Return [X, Y] of the center of cell containing provided text 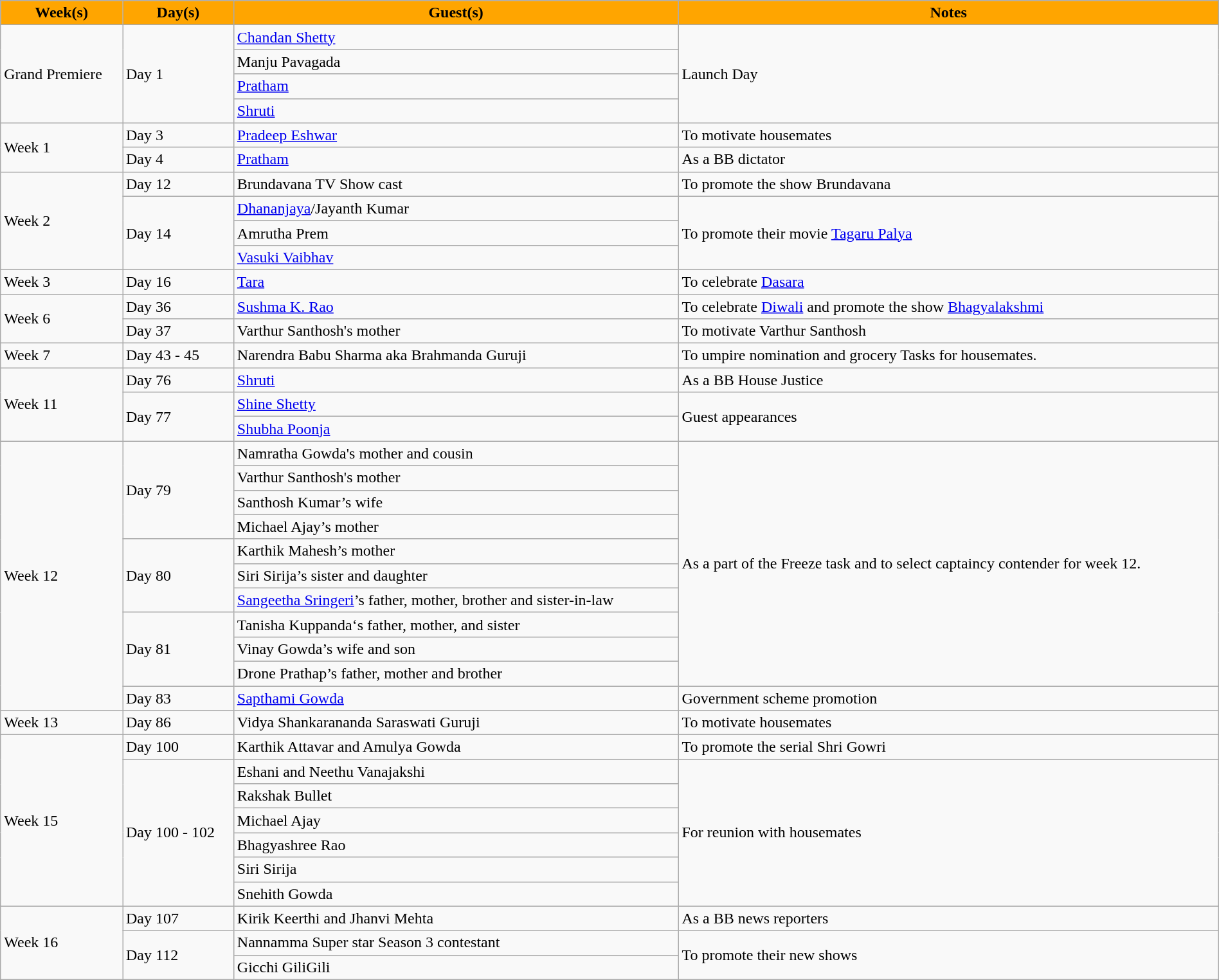
As a BB dictator [948, 159]
Day 3 [177, 135]
Siri Sirija [456, 869]
Sushma K. Rao [456, 307]
Shubha Poonja [456, 429]
Day 86 [177, 723]
Chandan Shetty [456, 37]
Snehith Gowda [456, 894]
For reunion with housemates [948, 833]
Government scheme promotion [948, 698]
Day(s) [177, 13]
Tanisha Kuppanda‘s father, mother, and sister [456, 624]
To celebrate Dasara [948, 282]
Gicchi GiliGili [456, 967]
As a BB news reporters [948, 918]
To umpire nomination and grocery Tasks for housemates. [948, 356]
Week 6 [62, 319]
Guest appearances [948, 417]
Week(s) [62, 13]
Michael Ajay’s mother [456, 527]
Santhosh Kumar’s wife [456, 502]
Sangeetha Sringeri’s father, mother, brother and sister-in-law [456, 600]
Amrutha Prem [456, 233]
Week 3 [62, 282]
Grand Premiere [62, 74]
Guest(s) [456, 13]
Michael Ajay [456, 821]
Day 12 [177, 184]
Day 83 [177, 698]
Day 76 [177, 380]
Day 100 [177, 747]
Notes [948, 13]
Day 16 [177, 282]
Day 37 [177, 331]
Vasuki Vaibhav [456, 257]
Drone Prathap’s father, mother and brother [456, 673]
Day 14 [177, 233]
Bhagyashree Rao [456, 845]
Week 15 [62, 821]
To promote their movie Tagaru Palya [948, 233]
Day 80 [177, 576]
To promote their new shows [948, 955]
Rakshak Bullet [456, 796]
To promote the serial Shri Gowri [948, 747]
Siri Sirija’s sister and daughter [456, 576]
Day 79 [177, 490]
Tara [456, 282]
Manju Pavagada [456, 62]
Karthik Mahesh’s mother [456, 551]
Day 4 [177, 159]
Week 7 [62, 356]
Launch Day [948, 74]
To celebrate Diwali and promote the show Bhagyalakshmi [948, 307]
To motivate Varthur Santhosh [948, 331]
Day 107 [177, 918]
Day 100 - 102 [177, 833]
Brundavana TV Show cast [456, 184]
Pradeep Eshwar [456, 135]
Week 13 [62, 723]
Dhananjaya/Jayanth Kumar [456, 208]
Shine Shetty [456, 404]
Eshani and Neethu Vanajakshi [456, 772]
Day 112 [177, 955]
Vinay Gowda’s wife and son [456, 649]
Day 77 [177, 417]
Day 81 [177, 649]
Week 2 [62, 221]
To promote the show Brundavana [948, 184]
Week 12 [62, 576]
Week 16 [62, 943]
Vidya Shankarananda Saraswati Guruji [456, 723]
Day 1 [177, 74]
Day 36 [177, 307]
Karthik Attavar and Amulya Gowda [456, 747]
Namratha Gowda's mother and cousin [456, 453]
Narendra Babu Sharma aka Brahmanda Guruji [456, 356]
Day 43 - 45 [177, 356]
Week 11 [62, 404]
Sapthami Gowda [456, 698]
As a BB House Justice [948, 380]
Nannamma Super star Season 3 contestant [456, 943]
Kirik Keerthi and Jhanvi Mehta [456, 918]
As a part of the Freeze task and to select captaincy contender for week 12. [948, 563]
Week 1 [62, 147]
